Output the (x, y) coordinate of the center of the cell containing the given text.  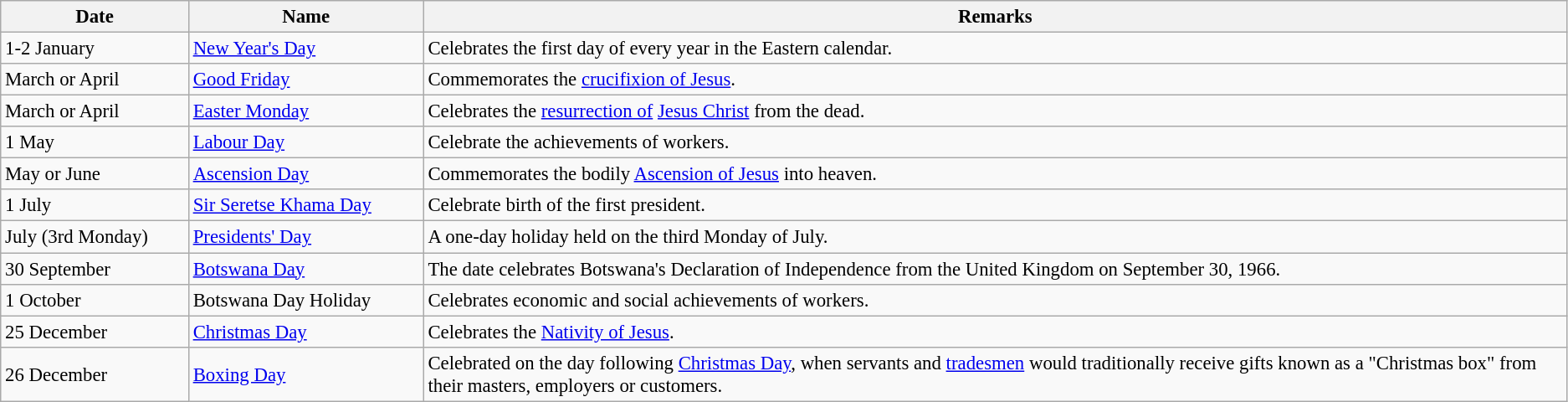
Celebrate birth of the first president. (995, 205)
Ascension Day (306, 174)
The date celebrates Botswana's Declaration of Independence from the United Kingdom on September 30, 1966. (995, 269)
Christmas Day (306, 332)
Easter Monday (306, 111)
New Year's Day (306, 49)
Botswana Day Holiday (306, 300)
1 May (95, 142)
Celebrates the Nativity of Jesus. (995, 332)
Date (95, 17)
26 December (95, 374)
Boxing Day (306, 374)
Celebrates the first day of every year in the Eastern calendar. (995, 49)
Good Friday (306, 80)
Sir Seretse Khama Day (306, 205)
Botswana Day (306, 269)
Presidents' Day (306, 237)
Labour Day (306, 142)
Celebrates economic and social achievements of workers. (995, 300)
A one-day holiday held on the third Monday of July. (995, 237)
July (3rd Monday) (95, 237)
Celebrates the resurrection of Jesus Christ from the dead. (995, 111)
1 July (95, 205)
Name (306, 17)
30 September (95, 269)
Commemorates the crucifixion of Jesus. (995, 80)
Remarks (995, 17)
May or June (95, 174)
Celebrate the achievements of workers. (995, 142)
25 December (95, 332)
1 October (95, 300)
1-2 January (95, 49)
Commemorates the bodily Ascension of Jesus into heaven. (995, 174)
